Locate the cell with the specified text and output its (x, y) center coordinate. 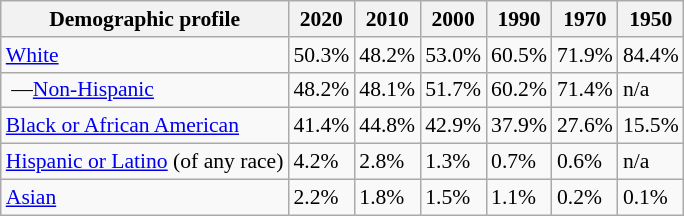
50.3% (321, 55)
White (145, 55)
42.9% (453, 126)
0.2% (585, 197)
1990 (519, 19)
2020 (321, 19)
71.4% (585, 90)
1950 (651, 19)
15.5% (651, 126)
1970 (585, 19)
—Non-Hispanic (145, 90)
2.2% (321, 197)
84.4% (651, 55)
60.5% (519, 55)
2.8% (387, 162)
51.7% (453, 90)
Asian (145, 197)
2010 (387, 19)
1.5% (453, 197)
37.9% (519, 126)
71.9% (585, 55)
53.0% (453, 55)
Demographic profile (145, 19)
Hispanic or Latino (of any race) (145, 162)
60.2% (519, 90)
1.1% (519, 197)
0.1% (651, 197)
2000 (453, 19)
1.8% (387, 197)
41.4% (321, 126)
1.3% (453, 162)
0.6% (585, 162)
27.6% (585, 126)
44.8% (387, 126)
48.1% (387, 90)
Black or African American (145, 126)
4.2% (321, 162)
0.7% (519, 162)
